Capture the cell that displays the provided text and extract its (X, Y) central coordinate. 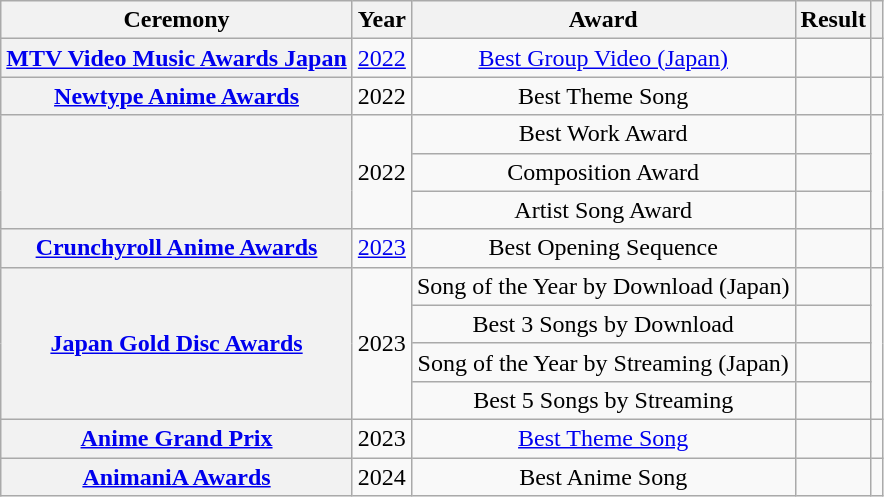
Best Anime Song (603, 477)
AnimaniA Awards (177, 477)
Newtype Anime Awards (177, 96)
Composition Award (603, 172)
Japan Gold Disc Awards (177, 343)
Crunchyroll Anime Awards (177, 248)
Song of the Year by Download (Japan) (603, 286)
Best Opening Sequence (603, 248)
Best 5 Songs by Streaming (603, 400)
2024 (382, 477)
Best Group Video (Japan) (603, 58)
Anime Grand Prix (177, 438)
MTV Video Music Awards Japan (177, 58)
Result (833, 20)
Best Work Award (603, 134)
Award (603, 20)
Artist Song Award (603, 210)
Best 3 Songs by Download (603, 324)
Ceremony (177, 20)
Year (382, 20)
Song of the Year by Streaming (Japan) (603, 362)
